Return [X, Y] of the center of cell containing provided text 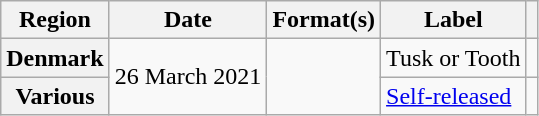
Date [188, 20]
Self-released [454, 96]
Region [55, 20]
Denmark [55, 58]
Format(s) [324, 20]
Various [55, 96]
Tusk or Tooth [454, 58]
Label [454, 20]
26 March 2021 [188, 77]
